Identify which cell holds the provided text, then report its [x, y] central coordinate. 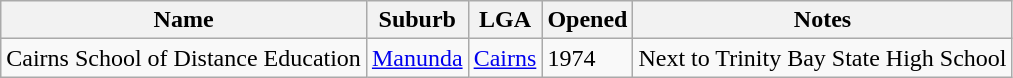
Manunda [417, 58]
Name [184, 20]
Cairns School of Distance Education [184, 58]
Cairns [505, 58]
Next to Trinity Bay State High School [822, 58]
Opened [588, 20]
Notes [822, 20]
LGA [505, 20]
Suburb [417, 20]
1974 [588, 58]
